Extract the (x, y) coordinate from the center of the cell holding the provided text.  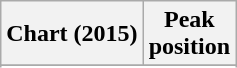
Peak position (189, 34)
Chart (2015) (72, 34)
